Find where the given text appears and provide that cell's center as [x, y] coordinate. 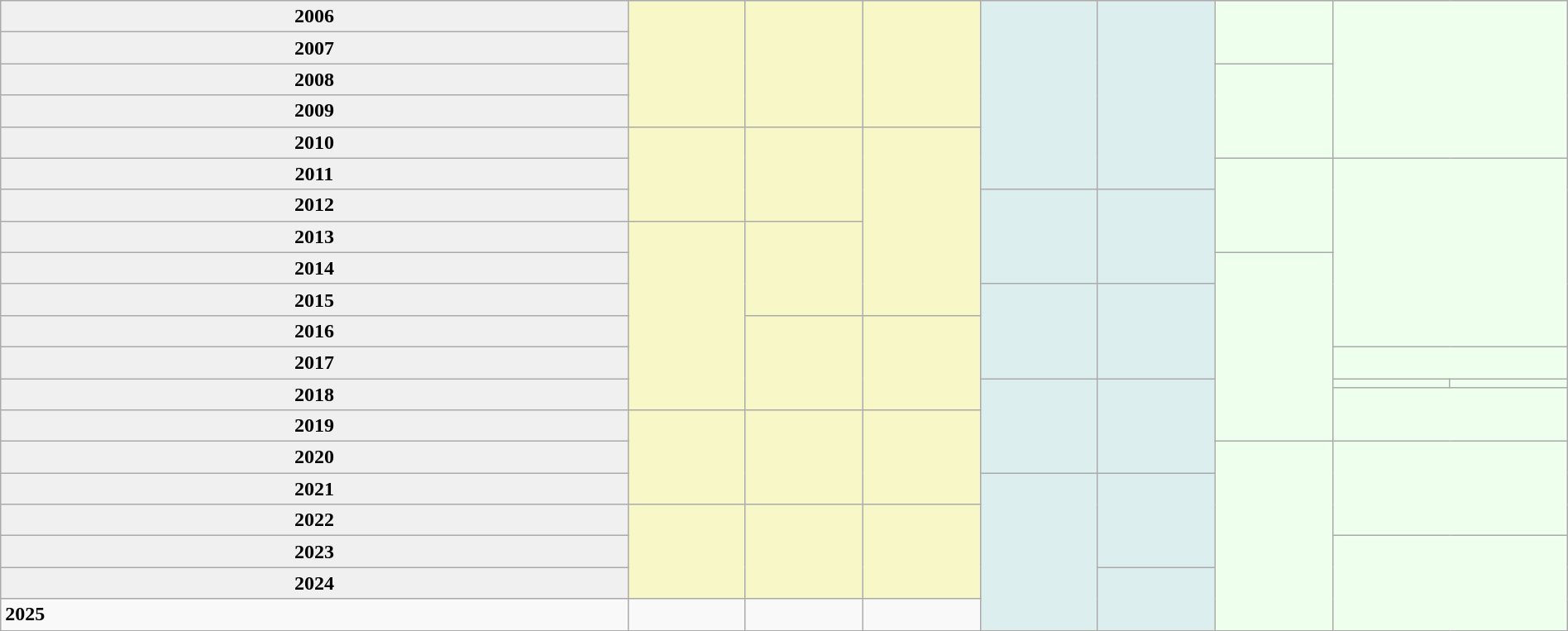
2021 [314, 489]
2011 [314, 174]
2012 [314, 205]
2014 [314, 268]
2022 [314, 520]
2007 [314, 48]
2006 [314, 17]
2015 [314, 299]
2017 [314, 362]
2013 [314, 237]
2025 [314, 614]
2010 [314, 142]
2019 [314, 426]
2020 [314, 457]
2023 [314, 552]
2008 [314, 79]
2009 [314, 111]
2018 [314, 394]
2016 [314, 331]
2024 [314, 583]
